Detect which cell encompasses the target text, then output its (X, Y) center coordinate. 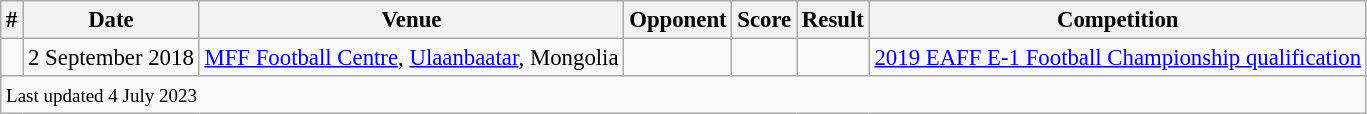
Result (834, 20)
# (12, 20)
Last updated 4 July 2023 (684, 95)
Competition (1118, 20)
2019 EAFF E-1 Football Championship qualification (1118, 58)
MFF Football Centre, Ulaanbaatar, Mongolia (412, 58)
Venue (412, 20)
Date (111, 20)
2 September 2018 (111, 58)
Opponent (678, 20)
Score (764, 20)
